Return (X, Y) of the center of cell containing provided text 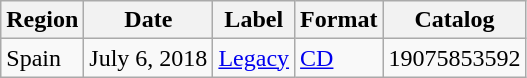
July 6, 2018 (148, 58)
Date (148, 20)
Catalog (454, 20)
CD (339, 58)
Label (254, 20)
Region (42, 20)
19075853592 (454, 58)
Format (339, 20)
Legacy (254, 58)
Spain (42, 58)
